From the cell containing the given text, extract its center point as (X, Y) coordinate. 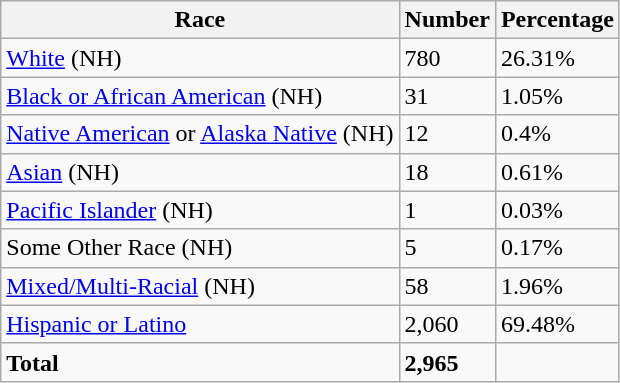
26.31% (557, 58)
58 (447, 286)
Black or African American (NH) (200, 96)
780 (447, 58)
1.05% (557, 96)
0.03% (557, 210)
31 (447, 96)
Asian (NH) (200, 172)
Hispanic or Latino (200, 324)
Pacific Islander (NH) (200, 210)
18 (447, 172)
Mixed/Multi-Racial (NH) (200, 286)
2,965 (447, 362)
White (NH) (200, 58)
Number (447, 20)
Percentage (557, 20)
0.61% (557, 172)
2,060 (447, 324)
0.17% (557, 248)
5 (447, 248)
Some Other Race (NH) (200, 248)
0.4% (557, 134)
1 (447, 210)
69.48% (557, 324)
Race (200, 20)
12 (447, 134)
Native American or Alaska Native (NH) (200, 134)
Total (200, 362)
1.96% (557, 286)
